Output the (X, Y) coordinate of the center of the cell containing the given text.  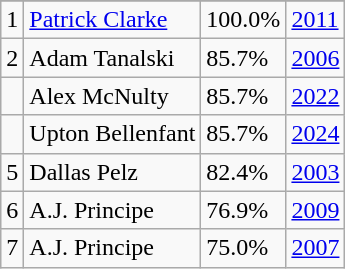
2024 (316, 134)
2003 (316, 172)
1 (12, 20)
2006 (316, 58)
2022 (316, 96)
2 (12, 58)
Adam Tanalski (112, 58)
Patrick Clarke (112, 20)
2011 (316, 20)
5 (12, 172)
Alex McNulty (112, 96)
2007 (316, 248)
Upton Bellenfant (112, 134)
6 (12, 210)
82.4% (244, 172)
76.9% (244, 210)
100.0% (244, 20)
7 (12, 248)
2009 (316, 210)
75.0% (244, 248)
Dallas Pelz (112, 172)
